Return [X, Y] of the center of cell containing provided text 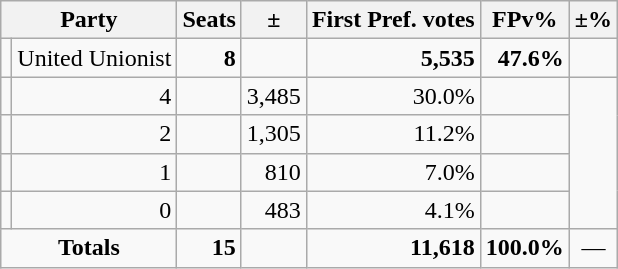
100.0% [524, 248]
± [274, 20]
8 [209, 58]
2 [94, 134]
5,535 [393, 58]
11.2% [393, 134]
First Pref. votes [393, 20]
4 [94, 96]
Seats [209, 20]
1,305 [274, 134]
Totals [89, 248]
47.6% [524, 58]
Party [89, 20]
15 [209, 248]
7.0% [393, 172]
1 [94, 172]
3,485 [274, 96]
4.1% [393, 210]
— [593, 248]
11,618 [393, 248]
810 [274, 172]
±% [593, 20]
30.0% [393, 96]
United Unionist [94, 58]
483 [274, 210]
FPv% [524, 20]
0 [94, 210]
